Capture the cell that displays the provided text and extract its (x, y) central coordinate. 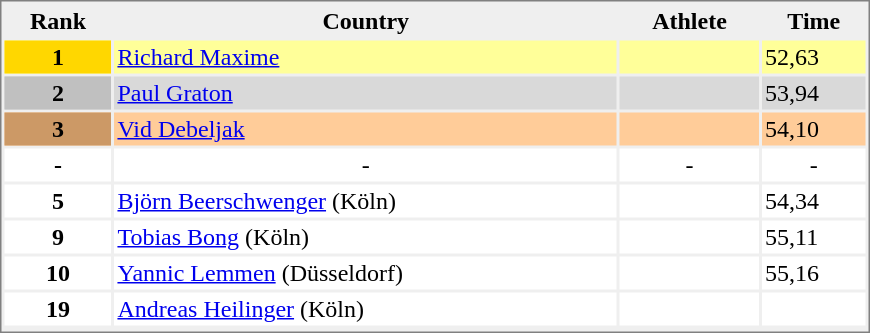
Paul Graton (366, 92)
Athlete (690, 20)
Richard Maxime (366, 56)
1 (58, 56)
55,11 (814, 236)
3 (58, 128)
Tobias Bong (Köln) (366, 236)
2 (58, 92)
19 (58, 308)
9 (58, 236)
10 (58, 272)
Rank (58, 20)
Yannic Lemmen (Düsseldorf) (366, 272)
54,34 (814, 200)
Time (814, 20)
5 (58, 200)
Andreas Heilinger (Köln) (366, 308)
53,94 (814, 92)
Country (366, 20)
52,63 (814, 56)
Björn Beerschwenger (Köln) (366, 200)
54,10 (814, 128)
55,16 (814, 272)
Vid Debeljak (366, 128)
